Output the (X, Y) coordinate of the center of the cell containing the given text.  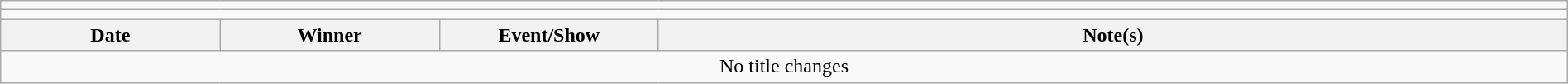
No title changes (784, 67)
Event/Show (549, 35)
Winner (329, 35)
Date (111, 35)
Note(s) (1113, 35)
